Identify which cell holds the provided text, then report its (X, Y) central coordinate. 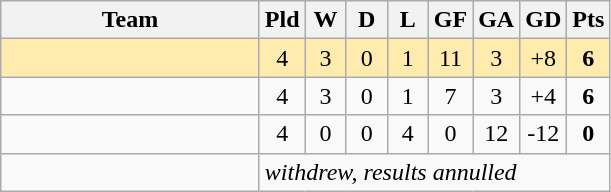
+4 (544, 96)
12 (496, 134)
7 (450, 96)
+8 (544, 58)
GA (496, 20)
-12 (544, 134)
L (408, 20)
Team (130, 20)
W (326, 20)
GF (450, 20)
GD (544, 20)
11 (450, 58)
Pld (282, 20)
Pts (588, 20)
withdrew, results annulled (434, 172)
D (366, 20)
